Find where the given text appears and provide that cell's center as (x, y) coordinate. 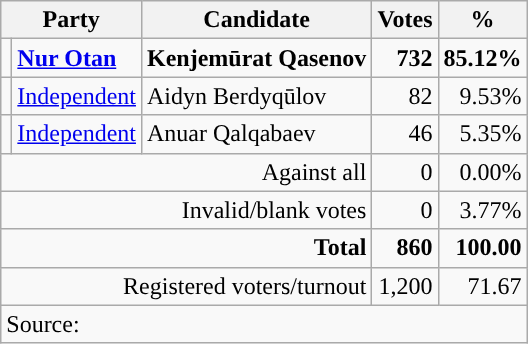
Nur Otan (77, 58)
1,200 (405, 286)
85.12% (482, 58)
71.67 (482, 286)
Kenjemūrat Qasenov (256, 58)
Aidyn Berdyqūlov (256, 96)
Candidate (256, 20)
Against all (186, 172)
732 (405, 58)
9.53% (482, 96)
100.00 (482, 248)
3.77% (482, 210)
Votes (405, 20)
Source: (264, 324)
Anuar Qalqabaev (256, 134)
Registered voters/turnout (186, 286)
Total (186, 248)
5.35% (482, 134)
46 (405, 134)
0.00% (482, 172)
% (482, 20)
Party (72, 20)
82 (405, 96)
Invalid/blank votes (186, 210)
860 (405, 248)
